Determine the [x, y] coordinate at the center of the cell enclosing the given text.  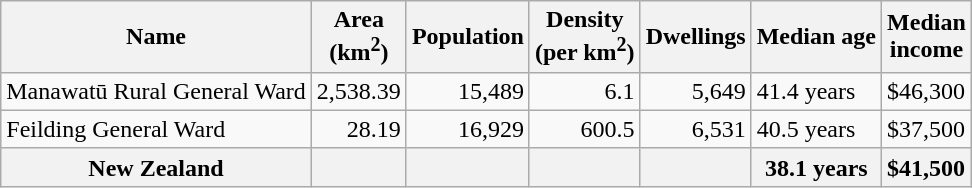
$46,300 [927, 91]
Median age [816, 37]
6,531 [696, 129]
41.4 years [816, 91]
New Zealand [156, 167]
Population [468, 37]
6.1 [584, 91]
$41,500 [927, 167]
Name [156, 37]
28.19 [358, 129]
2,538.39 [358, 91]
Medianincome [927, 37]
Density(per km2) [584, 37]
Area(km2) [358, 37]
Manawatū Rural General Ward [156, 91]
40.5 years [816, 129]
600.5 [584, 129]
16,929 [468, 129]
38.1 years [816, 167]
Dwellings [696, 37]
Feilding General Ward [156, 129]
$37,500 [927, 129]
15,489 [468, 91]
5,649 [696, 91]
